Extract the [X, Y] coordinate from the center of the cell holding the provided text.  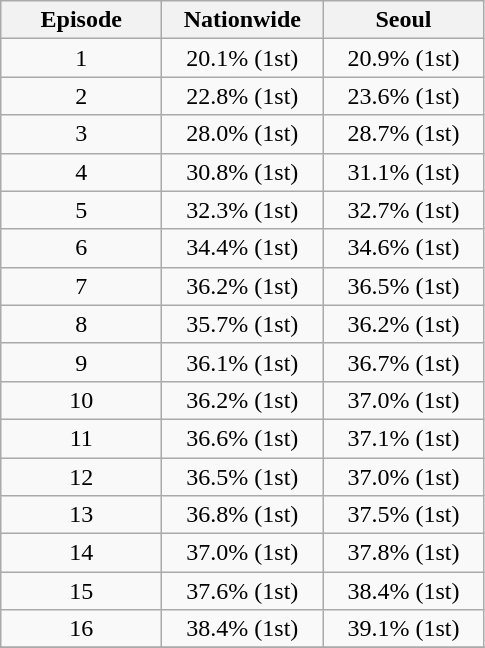
2 [82, 96]
36.7% (1st) [404, 362]
36.1% (1st) [242, 362]
13 [82, 515]
39.1% (1st) [404, 629]
37.1% (1st) [404, 438]
28.0% (1st) [242, 134]
37.5% (1st) [404, 515]
36.6% (1st) [242, 438]
5 [82, 210]
34.4% (1st) [242, 248]
30.8% (1st) [242, 172]
7 [82, 286]
15 [82, 591]
37.6% (1st) [242, 591]
9 [82, 362]
23.6% (1st) [404, 96]
14 [82, 553]
Seoul [404, 20]
28.7% (1st) [404, 134]
37.8% (1st) [404, 553]
22.8% (1st) [242, 96]
20.1% (1st) [242, 58]
12 [82, 477]
10 [82, 400]
34.6% (1st) [404, 248]
4 [82, 172]
36.8% (1st) [242, 515]
6 [82, 248]
32.7% (1st) [404, 210]
Episode [82, 20]
35.7% (1st) [242, 324]
11 [82, 438]
Nationwide [242, 20]
8 [82, 324]
31.1% (1st) [404, 172]
3 [82, 134]
16 [82, 629]
32.3% (1st) [242, 210]
1 [82, 58]
20.9% (1st) [404, 58]
